Capture the cell that displays the provided text and extract its [X, Y] central coordinate. 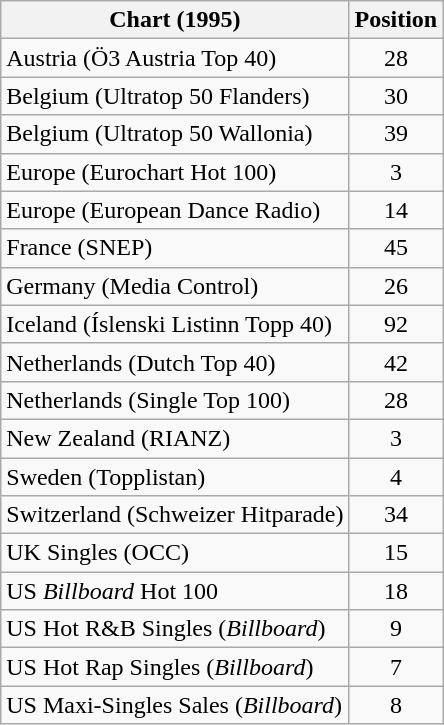
7 [396, 667]
34 [396, 515]
UK Singles (OCC) [175, 553]
26 [396, 286]
US Hot R&B Singles (Billboard) [175, 629]
9 [396, 629]
Belgium (Ultratop 50 Flanders) [175, 96]
18 [396, 591]
92 [396, 324]
Iceland (Íslenski Listinn Topp 40) [175, 324]
Netherlands (Dutch Top 40) [175, 362]
4 [396, 477]
France (SNEP) [175, 248]
Belgium (Ultratop 50 Wallonia) [175, 134]
Europe (European Dance Radio) [175, 210]
42 [396, 362]
Switzerland (Schweizer Hitparade) [175, 515]
Sweden (Topplistan) [175, 477]
Europe (Eurochart Hot 100) [175, 172]
Chart (1995) [175, 20]
45 [396, 248]
15 [396, 553]
Austria (Ö3 Austria Top 40) [175, 58]
US Hot Rap Singles (Billboard) [175, 667]
Position [396, 20]
New Zealand (RIANZ) [175, 438]
US Billboard Hot 100 [175, 591]
US Maxi-Singles Sales (Billboard) [175, 705]
8 [396, 705]
30 [396, 96]
39 [396, 134]
Netherlands (Single Top 100) [175, 400]
14 [396, 210]
Germany (Media Control) [175, 286]
